Determine the [X, Y] coordinate at the center of the cell enclosing the given text.  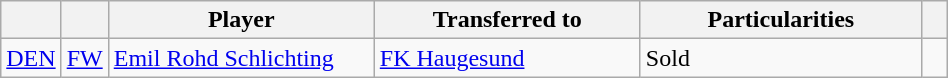
DEN [31, 58]
Transferred to [507, 20]
FW [84, 58]
Emil Rohd Schlichting [241, 58]
Player [241, 20]
FK Haugesund [507, 58]
Sold [780, 58]
Particularities [780, 20]
